Search for the cell housing the specified text and yield its (X, Y) center coordinate. 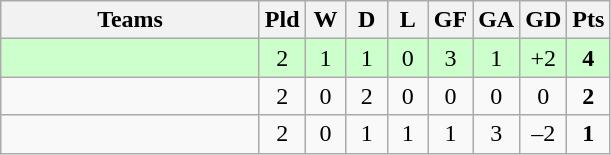
GA (496, 20)
4 (588, 58)
GF (450, 20)
GD (544, 20)
W (326, 20)
L (408, 20)
Pts (588, 20)
+2 (544, 58)
–2 (544, 134)
D (366, 20)
Teams (130, 20)
Pld (282, 20)
